Detect which cell encompasses the target text, then output its (X, Y) center coordinate. 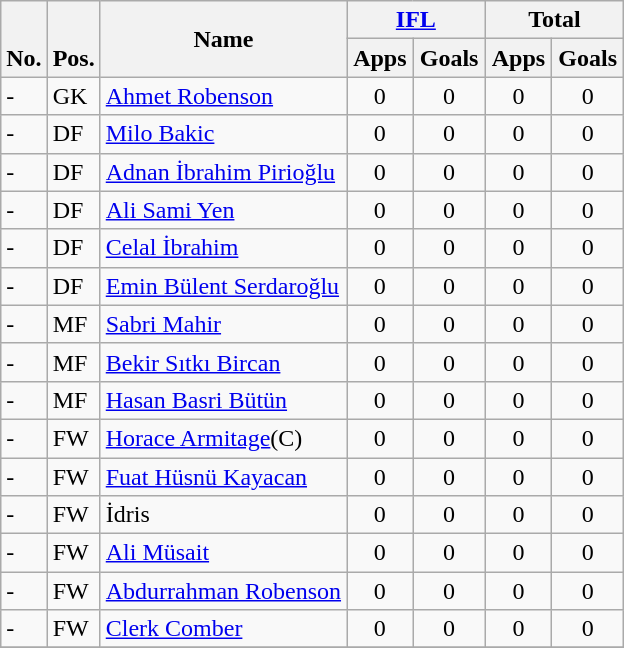
Clerk Comber (223, 629)
Adnan İbrahim Pirioğlu (223, 172)
Hasan Basri Bütün (223, 400)
Name (223, 39)
Fuat Hüsnü Kayacan (223, 477)
İdris (223, 515)
Ali Müsait (223, 553)
Horace Armitage(C) (223, 438)
Bekir Sıtkı Bircan (223, 362)
Total (554, 20)
Ahmet Robenson (223, 96)
Abdurrahman Robenson (223, 591)
IFL (416, 20)
Ali Sami Yen (223, 210)
GK (74, 96)
Celal İbrahim (223, 248)
Emin Bülent Serdaroğlu (223, 286)
Sabri Mahir (223, 324)
Milo Bakic (223, 134)
No. (24, 39)
Pos. (74, 39)
